Search for the cell housing the specified text and yield its [x, y] center coordinate. 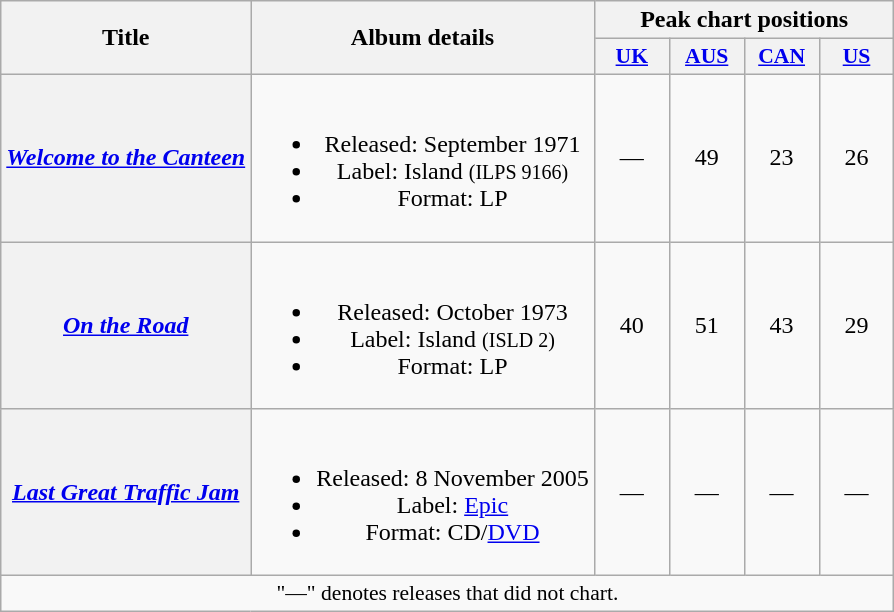
Released: October 1973Label: Island (ISLD 2)Format: LP [423, 326]
Album details [423, 38]
23 [782, 158]
Last Great Traffic Jam [126, 492]
40 [632, 326]
26 [856, 158]
UK [632, 57]
49 [706, 158]
On the Road [126, 326]
Title [126, 38]
29 [856, 326]
CAN [782, 57]
51 [706, 326]
Welcome to the Canteen [126, 158]
AUS [706, 57]
US [856, 57]
Released: September 1971Label: Island (ILPS 9166)Format: LP [423, 158]
Released: 8 November 2005Label: EpicFormat: CD/DVD [423, 492]
43 [782, 326]
"—" denotes releases that did not chart. [448, 594]
Peak chart positions [744, 20]
